Return [x, y] of the center of cell containing provided text 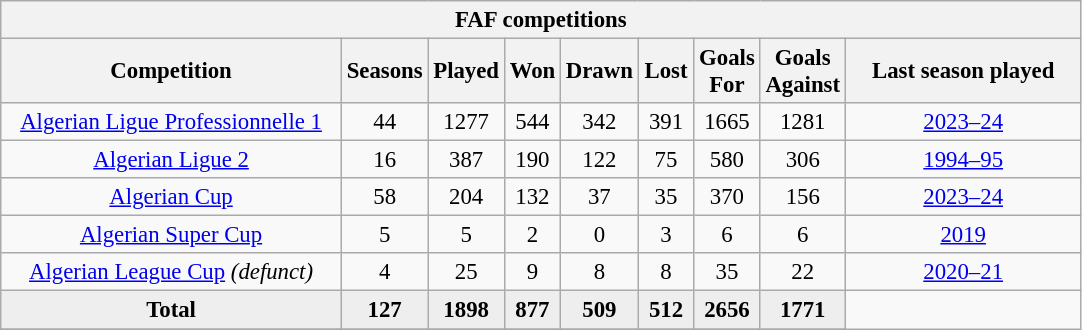
Played [466, 72]
Goals For [727, 72]
22 [802, 273]
0 [600, 235]
Algerian League Cup (defunct) [172, 273]
156 [802, 197]
Algerian Ligue Professionnelle 1 [172, 122]
44 [384, 122]
580 [727, 160]
2 [532, 235]
127 [384, 310]
37 [600, 197]
190 [532, 160]
4 [384, 273]
Lost [666, 72]
Total [172, 310]
204 [466, 197]
1898 [466, 310]
342 [600, 122]
132 [532, 197]
FAF competitions [541, 20]
Algerian Ligue 2 [172, 160]
Drawn [600, 72]
16 [384, 160]
391 [666, 122]
509 [600, 310]
3 [666, 235]
1771 [802, 310]
512 [666, 310]
58 [384, 197]
306 [802, 160]
1994–95 [963, 160]
1277 [466, 122]
75 [666, 160]
Competition [172, 72]
Last season played [963, 72]
Goals Against [802, 72]
Algerian Cup [172, 197]
370 [727, 197]
1281 [802, 122]
Seasons [384, 72]
2020–21 [963, 273]
1665 [727, 122]
877 [532, 310]
387 [466, 160]
25 [466, 273]
Won [532, 72]
Algerian Super Cup [172, 235]
544 [532, 122]
122 [600, 160]
9 [532, 273]
2656 [727, 310]
2019 [963, 235]
